Find where the given text appears and provide that cell's center as (x, y) coordinate. 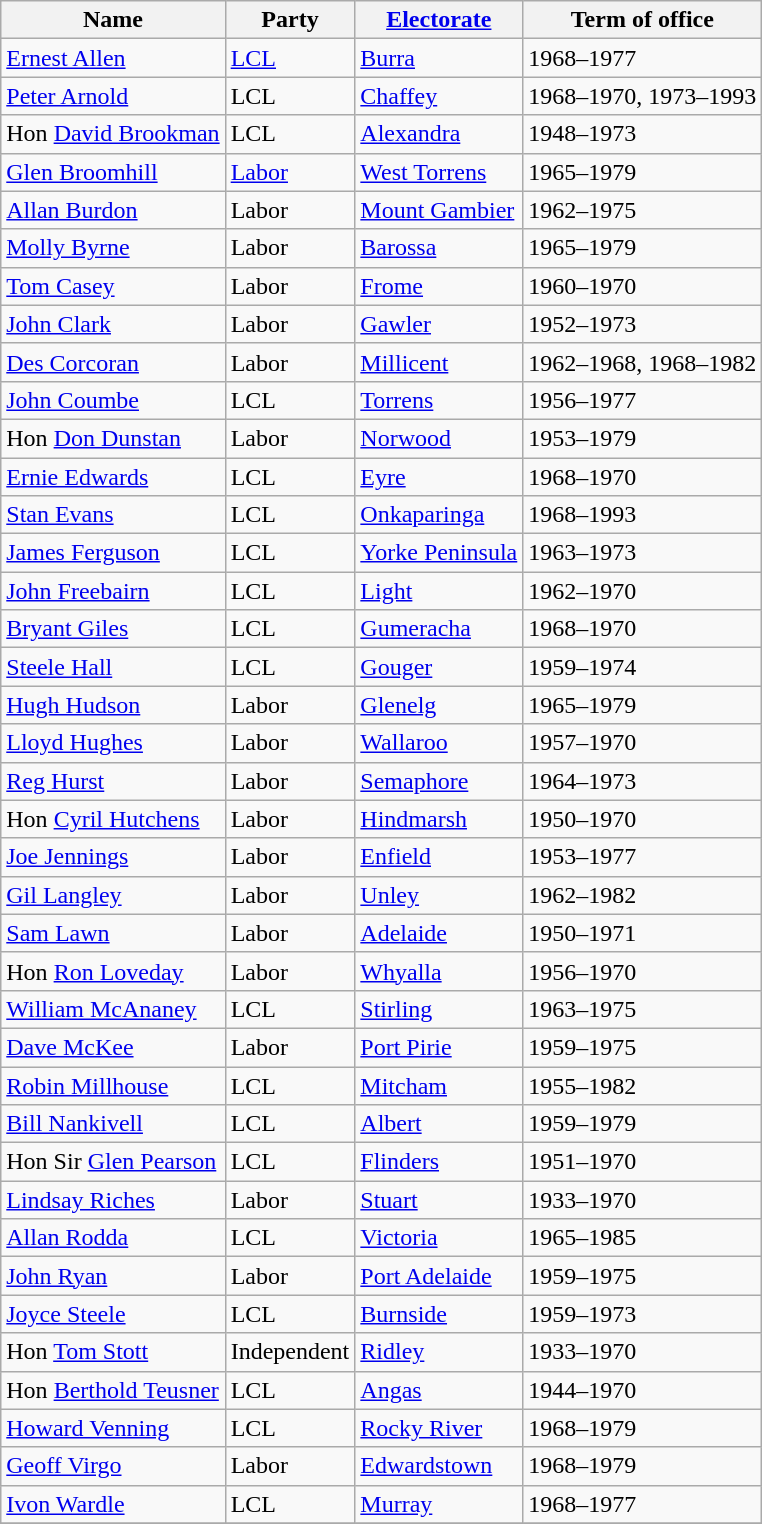
1960–1970 (642, 286)
1956–1977 (642, 400)
Albert (439, 1124)
Burnside (439, 1314)
Torrens (439, 400)
1956–1970 (642, 971)
1959–1979 (642, 1124)
Independent (290, 1352)
Unley (439, 895)
Geoff Virgo (113, 1466)
1944–1970 (642, 1390)
Ivon Wardle (113, 1504)
1953–1979 (642, 438)
Term of office (642, 20)
Angas (439, 1390)
Ernie Edwards (113, 477)
Tom Casey (113, 286)
1964–1973 (642, 781)
1948–1973 (642, 134)
Port Pirie (439, 1047)
1968–1970, 1973–1993 (642, 96)
Hon Sir Glen Pearson (113, 1162)
Hugh Hudson (113, 705)
Edwardstown (439, 1466)
1962–1975 (642, 210)
Ridley (439, 1352)
1962–1970 (642, 591)
Chaffey (439, 96)
Gawler (439, 324)
Light (439, 591)
Frome (439, 286)
Lindsay Riches (113, 1200)
1962–1982 (642, 895)
Howard Venning (113, 1428)
Millicent (439, 362)
Hon Ron Loveday (113, 971)
John Freebairn (113, 591)
Hon Berthold Teusner (113, 1390)
Steele Hall (113, 667)
Joyce Steele (113, 1314)
Barossa (439, 248)
1950–1970 (642, 819)
Alexandra (439, 134)
Norwood (439, 438)
Dave McKee (113, 1047)
Sam Lawn (113, 933)
1959–1974 (642, 667)
1965–1985 (642, 1238)
Mitcham (439, 1085)
Reg Hurst (113, 781)
Gil Langley (113, 895)
Gouger (439, 667)
1950–1971 (642, 933)
Whyalla (439, 971)
Electorate (439, 20)
Hon David Brookman (113, 134)
1951–1970 (642, 1162)
Allan Rodda (113, 1238)
1957–1970 (642, 743)
1952–1973 (642, 324)
Flinders (439, 1162)
West Torrens (439, 172)
Robin Millhouse (113, 1085)
Ernest Allen (113, 58)
Onkaparinga (439, 515)
James Ferguson (113, 553)
1963–1975 (642, 1009)
Hon Don Dunstan (113, 438)
Murray (439, 1504)
Hon Cyril Hutchens (113, 819)
Burra (439, 58)
1962–1968, 1968–1982 (642, 362)
Stan Evans (113, 515)
1953–1977 (642, 857)
Molly Byrne (113, 248)
Port Adelaide (439, 1276)
Enfield (439, 857)
John Ryan (113, 1276)
1968–1993 (642, 515)
Des Corcoran (113, 362)
John Clark (113, 324)
Joe Jennings (113, 857)
William McAnaney (113, 1009)
1963–1973 (642, 553)
1959–1973 (642, 1314)
John Coumbe (113, 400)
Semaphore (439, 781)
Adelaide (439, 933)
Yorke Peninsula (439, 553)
Gumeracha (439, 629)
Stirling (439, 1009)
Bryant Giles (113, 629)
Bill Nankivell (113, 1124)
Stuart (439, 1200)
Glenelg (439, 705)
Eyre (439, 477)
Wallaroo (439, 743)
Allan Burdon (113, 210)
Mount Gambier (439, 210)
Lloyd Hughes (113, 743)
Hon Tom Stott (113, 1352)
Name (113, 20)
Victoria (439, 1238)
Rocky River (439, 1428)
Peter Arnold (113, 96)
Glen Broomhill (113, 172)
1955–1982 (642, 1085)
Hindmarsh (439, 819)
Party (290, 20)
